Determine the (X, Y) coordinate at the center of the cell enclosing the given text.  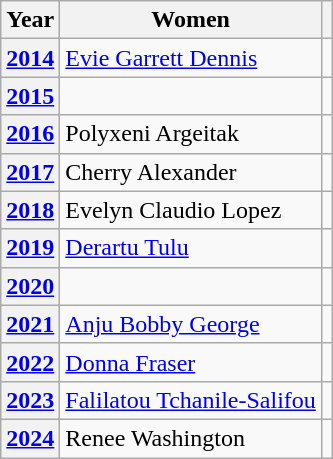
2014 (30, 58)
Evie Garrett Dennis (191, 58)
Women (191, 20)
2017 (30, 172)
Evelyn Claudio Lopez (191, 210)
Cherry Alexander (191, 172)
2020 (30, 286)
2024 (30, 438)
2016 (30, 134)
2022 (30, 362)
2015 (30, 96)
2021 (30, 324)
Year (30, 20)
Falilatou Tchanile-Salifou (191, 400)
2019 (30, 248)
Polyxeni Argeitak (191, 134)
Donna Fraser (191, 362)
Anju Bobby George (191, 324)
Renee Washington (191, 438)
2018 (30, 210)
2023 (30, 400)
Derartu Tulu (191, 248)
